Output the [X, Y] coordinate of the center of the cell containing the given text.  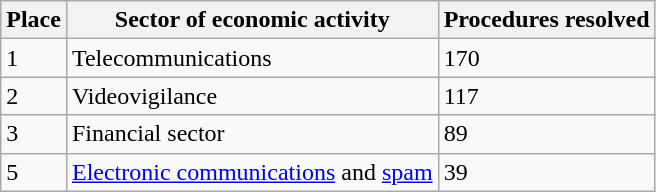
Procedures resolved [546, 20]
170 [546, 58]
39 [546, 172]
Place [34, 20]
5 [34, 172]
Electronic communications and spam [252, 172]
117 [546, 96]
Financial sector [252, 134]
Sector of economic activity [252, 20]
1 [34, 58]
3 [34, 134]
Videovigilance [252, 96]
89 [546, 134]
2 [34, 96]
Telecommunications [252, 58]
